Output the (X, Y) coordinate of the center of the cell containing the given text.  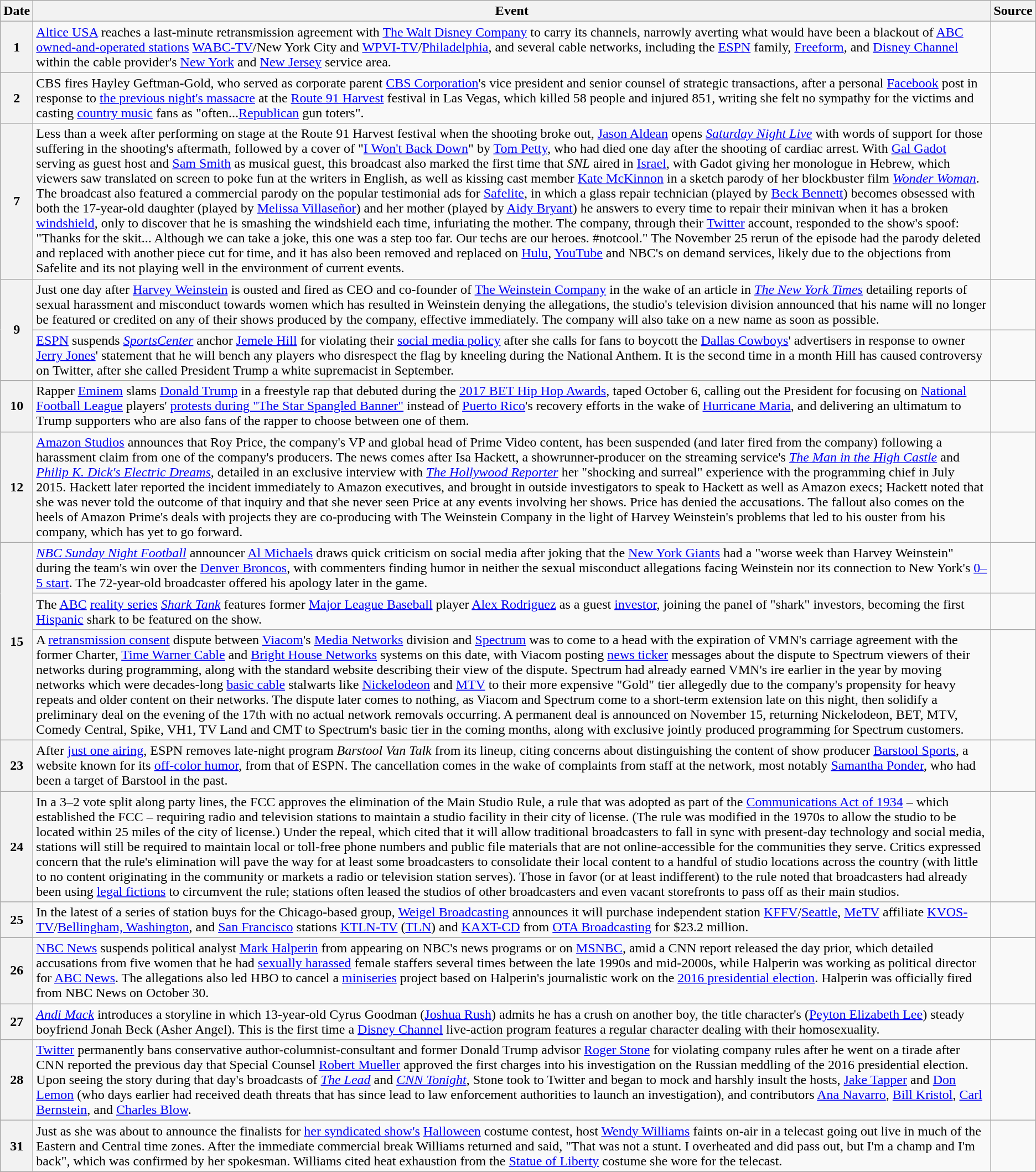
Date (17, 11)
28 (17, 1080)
24 (17, 847)
7 (17, 201)
1 (17, 47)
Event (512, 11)
12 (17, 487)
31 (17, 1146)
2 (17, 98)
15 (17, 641)
9 (17, 330)
Source (1013, 11)
10 (17, 406)
23 (17, 765)
27 (17, 1021)
25 (17, 920)
26 (17, 971)
